Return the [x, y] coordinate for the center point of the cell that contains the specified text.  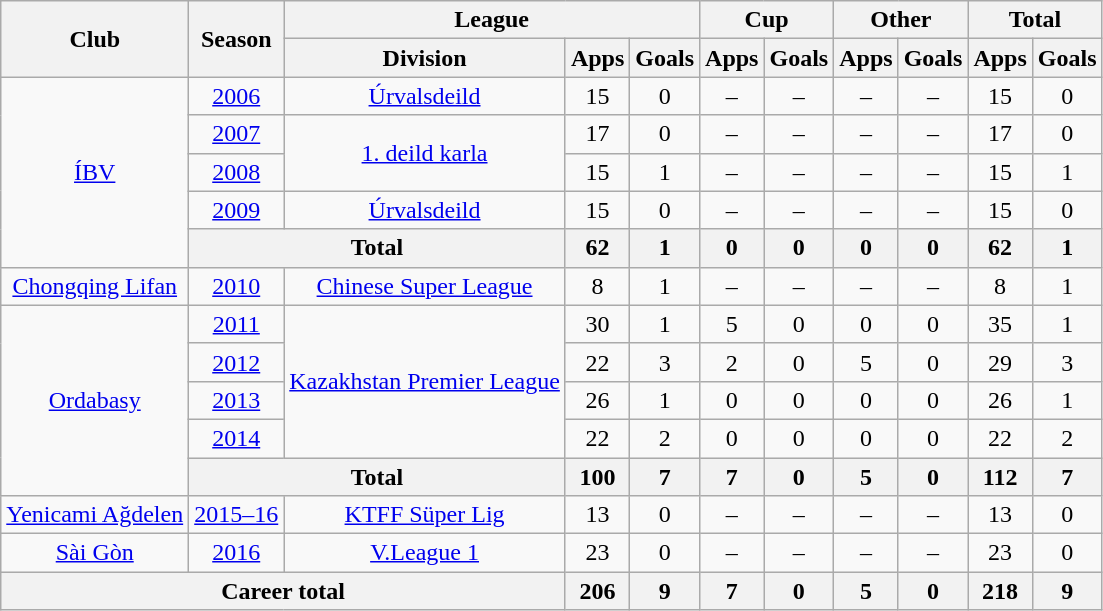
Sài Gòn [95, 553]
Chinese Super League [425, 286]
100 [597, 477]
V.League 1 [425, 553]
Ordabasy [95, 400]
2007 [236, 134]
218 [1000, 591]
2006 [236, 96]
Chongqing Lifan [95, 286]
2009 [236, 210]
2014 [236, 438]
2013 [236, 400]
Other [901, 20]
ÍBV [95, 172]
112 [1000, 477]
Yenicami Ağdelen [95, 515]
2016 [236, 553]
29 [1000, 362]
2012 [236, 362]
Club [95, 39]
1. deild karla [425, 153]
35 [1000, 324]
30 [597, 324]
2015–16 [236, 515]
Career total [284, 591]
Division [425, 58]
2008 [236, 172]
Kazakhstan Premier League [425, 381]
206 [597, 591]
KTFF Süper Lig [425, 515]
2010 [236, 286]
League [492, 20]
Season [236, 39]
2011 [236, 324]
Cup [767, 20]
